From the cell containing the given text, extract its center point as (x, y) coordinate. 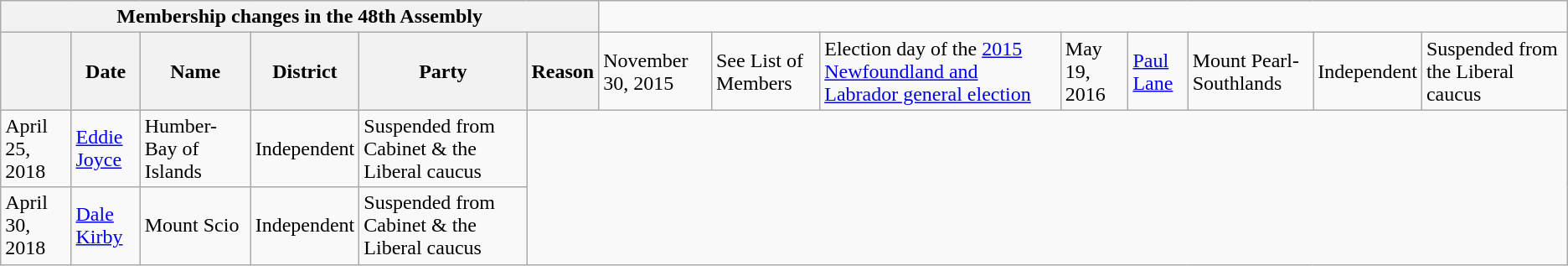
May 19, 2016 (1094, 71)
Paul Lane (1158, 71)
Humber-Bay of Islands (195, 149)
Suspended from the Liberal caucus (1494, 71)
Dale Kirby (106, 226)
April 30, 2018 (36, 226)
Reason (563, 71)
Date (106, 71)
Mount Scio (195, 226)
District (305, 71)
See List of Members (766, 71)
Name (195, 71)
April 25, 2018 (36, 149)
Membership changes in the 48th Assembly (300, 17)
November 30, 2015 (655, 71)
Eddie Joyce (106, 149)
Mount Pearl-Southlands (1251, 71)
Party (443, 71)
Election day of the 2015 Newfoundland and Labrador general election (941, 71)
